Return the [x, y] coordinate for the center point of the cell that contains the specified text.  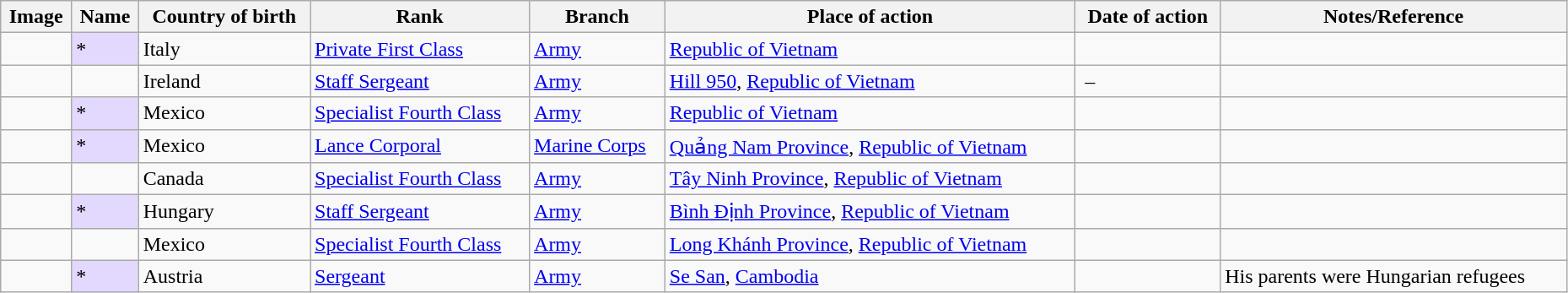
Austria [224, 276]
– [1148, 81]
Private First Class [420, 49]
Hungary [224, 212]
Image [36, 17]
Place of action [870, 17]
Marine Corps [597, 146]
Quảng Nam Province, Republic of Vietnam [870, 146]
Name [105, 17]
Branch [597, 17]
Long Khánh Province, Republic of Vietnam [870, 244]
Se San, Cambodia [870, 276]
Rank [420, 17]
His parents were Hungarian refugees [1393, 276]
Ireland [224, 81]
Date of action [1148, 17]
Bình Định Province, Republic of Vietnam [870, 212]
Lance Corporal [420, 146]
Notes/Reference [1393, 17]
Canada [224, 179]
Tây Ninh Province, Republic of Vietnam [870, 179]
Country of birth [224, 17]
Sergeant [420, 276]
Italy [224, 49]
Hill 950, Republic of Vietnam [870, 81]
